Capture the cell that displays the provided text and extract its (x, y) central coordinate. 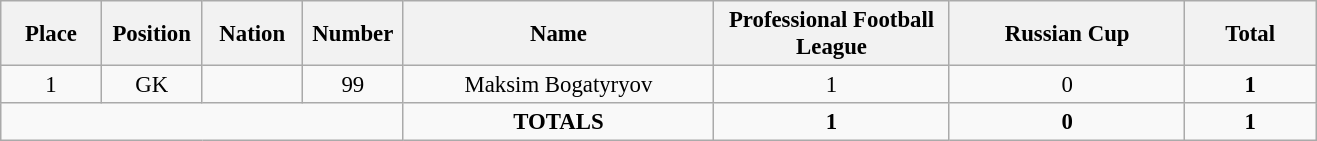
99 (354, 85)
Maksim Bogatyryov (558, 85)
Total (1250, 34)
GK (152, 85)
Name (558, 34)
Place (52, 34)
Professional Football League (832, 34)
Russian Cup (1067, 34)
TOTALS (558, 122)
Nation (252, 34)
Number (354, 34)
Position (152, 34)
